Locate the cell with the specified text and output its (X, Y) center coordinate. 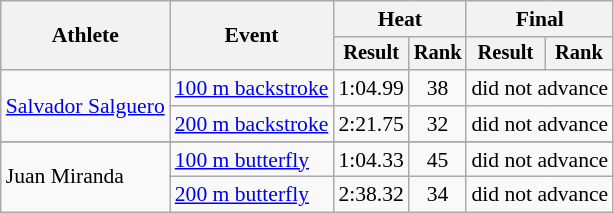
200 m butterfly (252, 195)
1:04.33 (370, 160)
100 m backstroke (252, 88)
2:38.32 (370, 195)
Event (252, 36)
1:04.99 (370, 88)
Juan Miranda (86, 178)
Salvador Salguero (86, 106)
2:21.75 (370, 124)
Athlete (86, 36)
34 (438, 195)
32 (438, 124)
200 m backstroke (252, 124)
Heat (400, 19)
38 (438, 88)
45 (438, 160)
100 m butterfly (252, 160)
Final (540, 19)
